Identify which cell holds the provided text, then report its [X, Y] central coordinate. 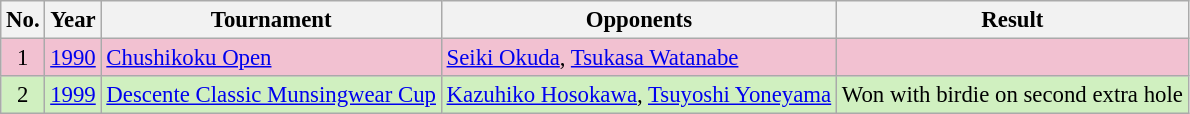
2 [23, 95]
Tournament [271, 20]
No. [23, 20]
Seiki Okuda, Tsukasa Watanabe [638, 58]
1990 [73, 58]
Descente Classic Munsingwear Cup [271, 95]
Chushikoku Open [271, 58]
Year [73, 20]
Result [1013, 20]
Kazuhiko Hosokawa, Tsuyoshi Yoneyama [638, 95]
1999 [73, 95]
1 [23, 58]
Won with birdie on second extra hole [1013, 95]
Opponents [638, 20]
